Scan for the cell matching the given text and deliver its (x, y) coordinate at center. 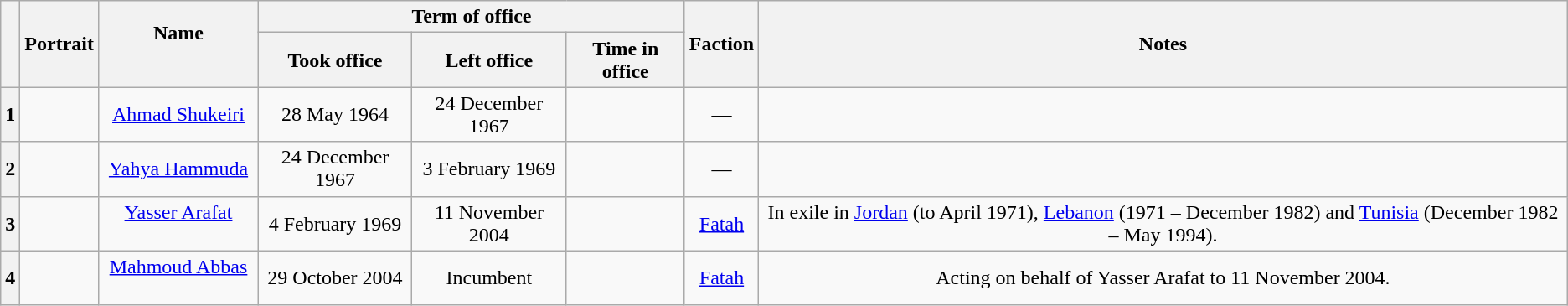
1 (10, 114)
Portrait (59, 44)
Faction (721, 44)
29 October 2004 (335, 278)
Mahmoud Abbas (178, 278)
4 February 1969 (335, 223)
11 November 2004 (489, 223)
Name (178, 44)
Took office (335, 60)
Notes (1163, 44)
Left office (489, 60)
3 (10, 223)
Incumbent (489, 278)
4 (10, 278)
Term of office (472, 17)
3 February 1969 (489, 169)
In exile in Jordan (to April 1971), Lebanon (1971 – December 1982) and Tunisia (December 1982 – May 1994). (1163, 223)
Acting on behalf of Yasser Arafat to 11 November 2004. (1163, 278)
Time in office (625, 60)
Ahmad Shukeiri (178, 114)
28 May 1964 (335, 114)
Yahya Hammuda (178, 169)
Yasser Arafat (178, 223)
2 (10, 169)
